Return the (X, Y) coordinate for the center point of the cell that contains the specified text.  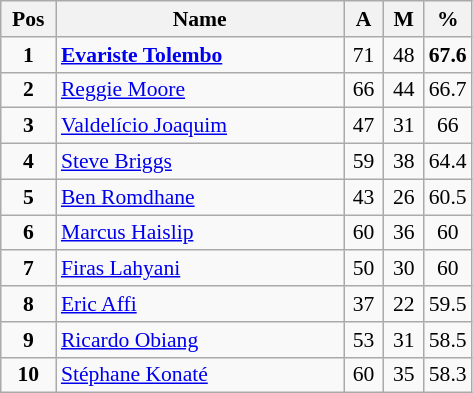
59.5 (448, 304)
38 (404, 162)
Ricardo Obiang (200, 340)
1 (28, 55)
Marcus Haislip (200, 233)
2 (28, 90)
60.5 (448, 197)
26 (404, 197)
Reggie Moore (200, 90)
50 (364, 269)
66.7 (448, 90)
35 (404, 375)
71 (364, 55)
Firas Lahyani (200, 269)
58.5 (448, 340)
8 (28, 304)
44 (404, 90)
10 (28, 375)
47 (364, 126)
Ben Romdhane (200, 197)
53 (364, 340)
Pos (28, 19)
22 (404, 304)
% (448, 19)
6 (28, 233)
Stéphane Konaté (200, 375)
Valdelício Joaquim (200, 126)
Name (200, 19)
Steve Briggs (200, 162)
M (404, 19)
4 (28, 162)
36 (404, 233)
59 (364, 162)
A (364, 19)
64.4 (448, 162)
30 (404, 269)
43 (364, 197)
7 (28, 269)
Evariste Tolembo (200, 55)
9 (28, 340)
5 (28, 197)
3 (28, 126)
58.3 (448, 375)
67.6 (448, 55)
48 (404, 55)
37 (364, 304)
Eric Affi (200, 304)
